Locate the cell with the specified text and output its (x, y) center coordinate. 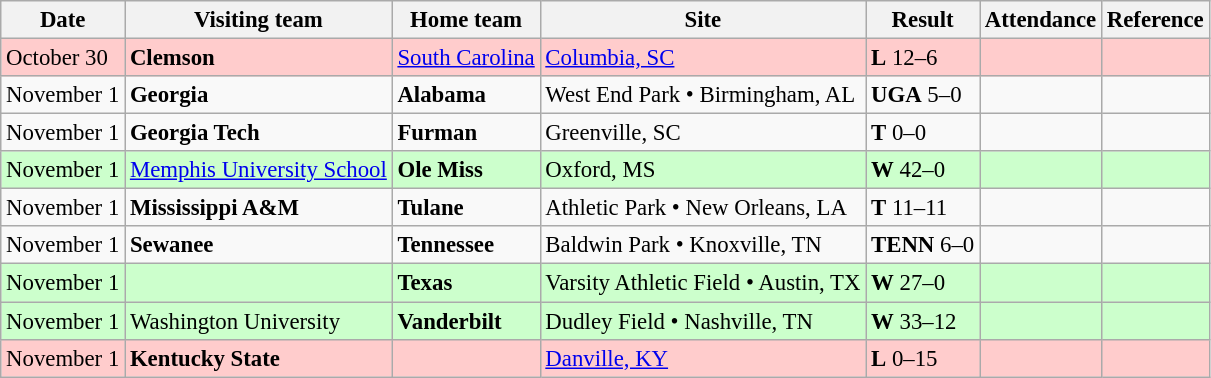
Visiting team (259, 20)
Vanderbilt (466, 321)
UGA 5–0 (923, 95)
T 11–11 (923, 208)
Result (923, 20)
Alabama (466, 95)
Kentucky State (259, 358)
Athletic Park • New Orleans, LA (703, 208)
Furman (466, 133)
Attendance (1041, 20)
Washington University (259, 321)
October 30 (63, 58)
South Carolina (466, 58)
Georgia Tech (259, 133)
Tennessee (466, 245)
Memphis University School (259, 170)
Mississippi A&M (259, 208)
West End Park • Birmingham, AL (703, 95)
W 33–12 (923, 321)
W 42–0 (923, 170)
Georgia (259, 95)
Date (63, 20)
Greenville, SC (703, 133)
Sewanee (259, 245)
L 12–6 (923, 58)
Danville, KY (703, 358)
Baldwin Park • Knoxville, TN (703, 245)
Tulane (466, 208)
T 0–0 (923, 133)
Ole Miss (466, 170)
Reference (1155, 20)
L 0–15 (923, 358)
TENN 6–0 (923, 245)
Clemson (259, 58)
Site (703, 20)
Dudley Field • Nashville, TN (703, 321)
Columbia, SC (703, 58)
Oxford, MS (703, 170)
Home team (466, 20)
Texas (466, 283)
W 27–0 (923, 283)
Varsity Athletic Field • Austin, TX (703, 283)
